Provide the [X, Y] coordinate of the cell's center where the given text is located.  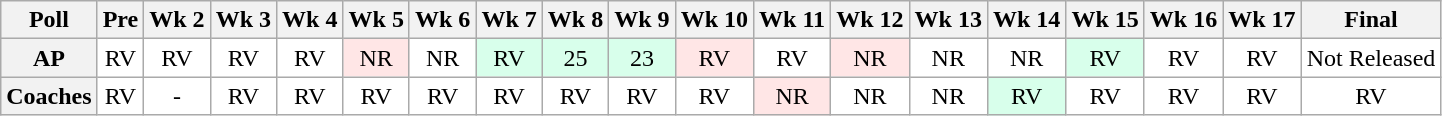
Wk 10 [714, 20]
Wk 3 [243, 20]
Final [1371, 20]
Pre [120, 20]
Coaches [49, 96]
Not Released [1371, 58]
Wk 17 [1262, 20]
Poll [49, 20]
Wk 9 [642, 20]
Wk 5 [376, 20]
Wk 2 [177, 20]
AP [49, 58]
23 [642, 58]
- [177, 96]
Wk 12 [870, 20]
Wk 11 [792, 20]
Wk 7 [509, 20]
Wk 4 [310, 20]
Wk 6 [442, 20]
Wk 13 [948, 20]
Wk 8 [575, 20]
Wk 15 [1105, 20]
Wk 14 [1026, 20]
25 [575, 58]
Wk 16 [1183, 20]
